For the text-containing cell, return its midpoint in [X, Y] coordinate format. 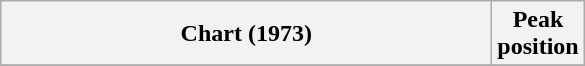
Chart (1973) [246, 34]
Peakposition [538, 34]
